Capture the cell that displays the provided text and extract its [X, Y] central coordinate. 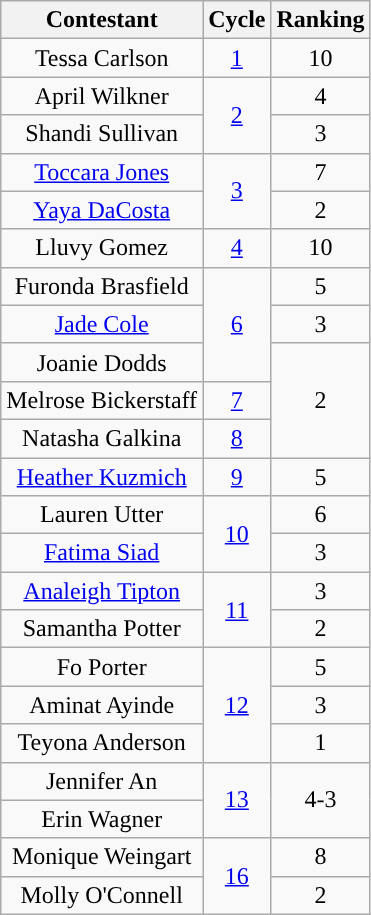
Aminat Ayinde [102, 705]
Teyona Anderson [102, 743]
Cycle [237, 20]
Heather Kuzmich [102, 477]
Natasha Galkina [102, 438]
Shandi Sullivan [102, 134]
Joanie Dodds [102, 362]
16 [237, 876]
11 [237, 610]
April Wilkner [102, 96]
Jade Cole [102, 324]
Tessa Carlson [102, 58]
Jennifer An [102, 781]
Ranking [320, 20]
Fo Porter [102, 667]
Fatima Siad [102, 553]
Furonda Brasfield [102, 286]
12 [237, 705]
Lluvy Gomez [102, 248]
Monique Weingart [102, 857]
Yaya DaCosta [102, 210]
Lauren Utter [102, 515]
9 [237, 477]
Molly O'Connell [102, 895]
Melrose Bickerstaff [102, 400]
Samantha Potter [102, 629]
13 [237, 800]
Erin Wagner [102, 819]
Contestant [102, 20]
Toccara Jones [102, 172]
Analeigh Tipton [102, 591]
4-3 [320, 800]
